Locate the cell with the specified text and output its (x, y) center coordinate. 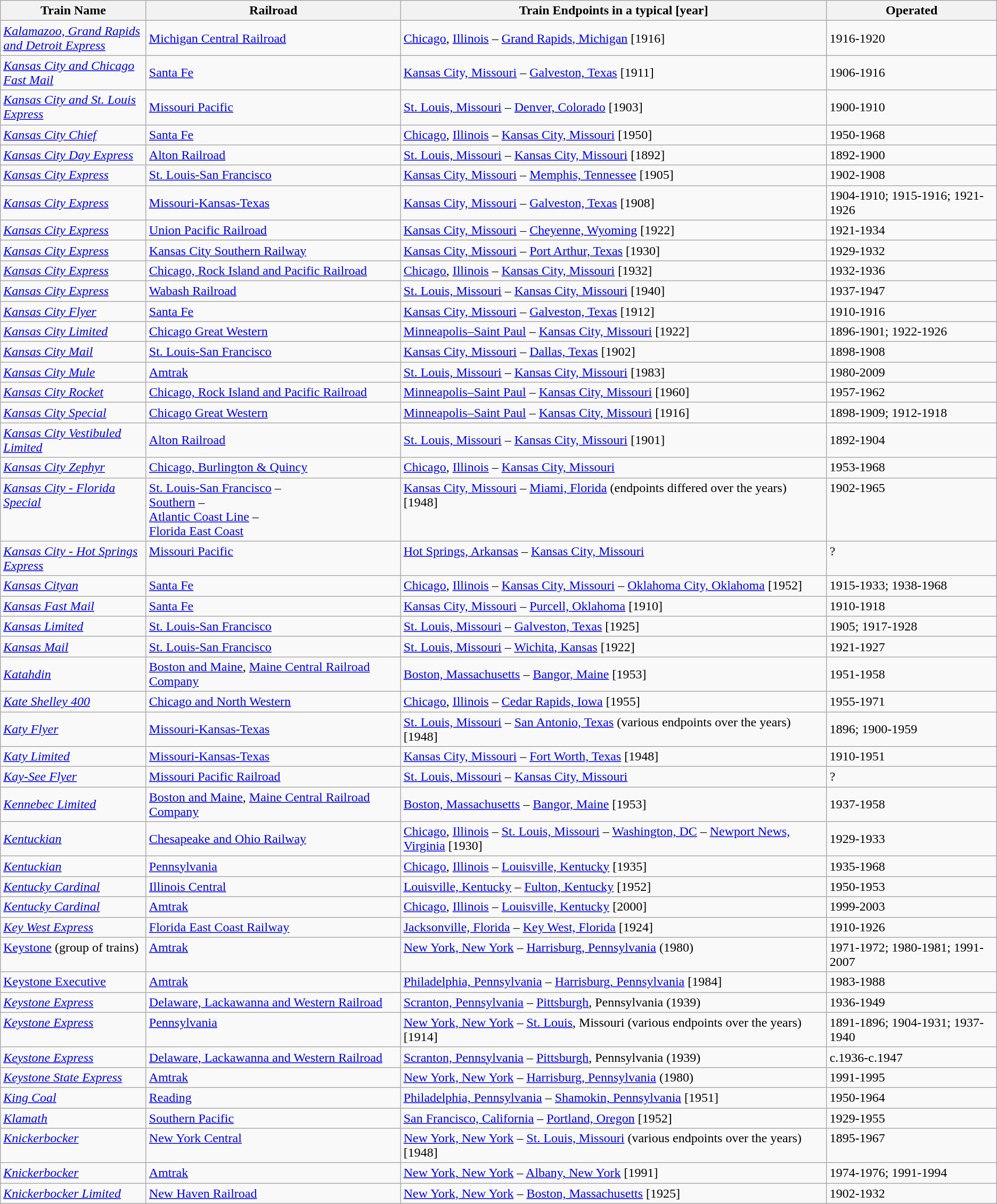
St. Louis, Missouri – Kansas City, Missouri [1901] (614, 440)
Kansas City and Chicago Fast Mail (73, 72)
1910-1951 (912, 757)
1951-1958 (912, 674)
Chicago, Illinois – Grand Rapids, Michigan [1916] (614, 38)
Kansas City Mail (73, 352)
Kansas City, Missouri – Galveston, Texas [1911] (614, 72)
1932-1936 (912, 271)
Chicago and North Western (273, 701)
1895-1967 (912, 1146)
1910-1916 (912, 312)
Keystone (group of trains) (73, 954)
1999-2003 (912, 907)
Katahdin (73, 674)
Kansas City, Missouri – Purcell, Oklahoma [1910] (614, 606)
Kansas City, Missouri – Miami, Florida (endpoints differed over the years) [1948] (614, 509)
St. Louis, Missouri – Wichita, Kansas [1922] (614, 646)
New York, New York – Albany, New York [1991] (614, 1173)
1955-1971 (912, 701)
Katy Limited (73, 757)
1935-1968 (912, 866)
Kansas City Mule (73, 372)
Kansas City Vestibuled Limited (73, 440)
St. Louis, Missouri – Kansas City, Missouri [1892] (614, 155)
King Coal (73, 1097)
Kansas City, Missouri – Memphis, Tennessee [1905] (614, 175)
Kansas City Chief (73, 135)
1980-2009 (912, 372)
1905; 1917-1928 (912, 626)
St. Louis, Missouri – Kansas City, Missouri (614, 777)
1900-1910 (912, 108)
1971-1972; 1980-1981; 1991-2007 (912, 954)
1916-1920 (912, 38)
1904-1910; 1915-1916; 1921-1926 (912, 202)
Operated (912, 11)
St. Louis, Missouri – Kansas City, Missouri [1983] (614, 372)
Klamath (73, 1118)
Keystone Executive (73, 982)
Michigan Central Railroad (273, 38)
Kansas Fast Mail (73, 606)
1910-1926 (912, 927)
St. Louis, Missouri – Denver, Colorado [1903] (614, 108)
1898-1908 (912, 352)
New York, New York – St. Louis, Missouri (various endpoints over the years) [1914] (614, 1030)
Train Endpoints in a typical [year] (614, 11)
Kansas City Limited (73, 332)
1896-1901; 1922-1926 (912, 332)
1937-1947 (912, 291)
1891-1896; 1904-1931; 1937-1940 (912, 1030)
Minneapolis–Saint Paul – Kansas City, Missouri [1960] (614, 392)
Louisville, Kentucky – Fulton, Kentucky [1952] (614, 887)
Katy Flyer (73, 728)
1921-1927 (912, 646)
Railroad (273, 11)
Chicago, Burlington & Quincy (273, 468)
1991-1995 (912, 1077)
1950-1953 (912, 887)
Chicago, Illinois – Cedar Rapids, Iowa [1955] (614, 701)
1929-1932 (912, 250)
Union Pacific Railroad (273, 230)
Kalamazoo, Grand Rapids and Detroit Express (73, 38)
Missouri Pacific Railroad (273, 777)
Chicago, Illinois – Louisville, Kentucky [2000] (614, 907)
Kansas City, Missouri – Cheyenne, Wyoming [1922] (614, 230)
Kansas City - Florida Special (73, 509)
1896; 1900-1959 (912, 728)
Wabash Railroad (273, 291)
Kansas City Rocket (73, 392)
Kansas City, Missouri – Galveston, Texas [1908] (614, 202)
Kennebec Limited (73, 804)
Train Name (73, 11)
St. Louis-San Francisco – Southern – Atlantic Coast Line – Florida East Coast (273, 509)
Chicago, Illinois – Kansas City, Missouri – Oklahoma City, Oklahoma [1952] (614, 586)
Kansas City Zephyr (73, 468)
Illinois Central (273, 887)
Kansas City, Missouri – Galveston, Texas [1912] (614, 312)
1892-1904 (912, 440)
1950-1964 (912, 1097)
Philadelphia, Pennsylvania – Harrisburg, Pennsylvania [1984] (614, 982)
Kansas City and St. Louis Express (73, 108)
Kay-See Flyer (73, 777)
1957-1962 (912, 392)
c.1936-c.1947 (912, 1057)
Kansas City Southern Railway (273, 250)
Chicago, Illinois – Kansas City, Missouri [1932] (614, 271)
1892-1900 (912, 155)
1974-1976; 1991-1994 (912, 1173)
1910-1918 (912, 606)
San Francisco, California – Portland, Oregon [1952] (614, 1118)
Florida East Coast Railway (273, 927)
New York, New York – Boston, Massachusetts [1925] (614, 1193)
St. Louis, Missouri – Galveston, Texas [1925] (614, 626)
1937-1958 (912, 804)
St. Louis, Missouri – Kansas City, Missouri [1940] (614, 291)
1902-1965 (912, 509)
Knickerbocker Limited (73, 1193)
New Haven Railroad (273, 1193)
Reading (273, 1097)
Chicago, Illinois – St. Louis, Missouri – Washington, DC – Newport News, Virginia [1930] (614, 839)
Minneapolis–Saint Paul – Kansas City, Missouri [1916] (614, 413)
1915-1933; 1938-1968 (912, 586)
Philadelphia, Pennsylvania – Shamokin, Pennsylvania [1951] (614, 1097)
Kansas City Day Express (73, 155)
Kansas City Flyer (73, 312)
1898-1909; 1912-1918 (912, 413)
1929-1955 (912, 1118)
Chicago, Illinois – Kansas City, Missouri (614, 468)
Keystone State Express (73, 1077)
St. Louis, Missouri – San Antonio, Texas (various endpoints over the years) [1948] (614, 728)
1929-1933 (912, 839)
Kansas Mail (73, 646)
New York Central (273, 1146)
1936-1949 (912, 1002)
1950-1968 (912, 135)
Hot Springs, Arkansas – Kansas City, Missouri (614, 558)
Kate Shelley 400 (73, 701)
Kansas City, Missouri – Dallas, Texas [1902] (614, 352)
Key West Express (73, 927)
Kansas Limited (73, 626)
Kansas Cityan (73, 586)
Chicago, Illinois – Kansas City, Missouri [1950] (614, 135)
New York, New York – St. Louis, Missouri (various endpoints over the years) [1948] (614, 1146)
Minneapolis–Saint Paul – Kansas City, Missouri [1922] (614, 332)
Kansas City Special (73, 413)
Chesapeake and Ohio Railway (273, 839)
Kansas City, Missouri – Fort Worth, Texas [1948] (614, 757)
1906-1916 (912, 72)
Jacksonville, Florida – Key West, Florida [1924] (614, 927)
Kansas City, Missouri – Port Arthur, Texas [1930] (614, 250)
Southern Pacific (273, 1118)
1921-1934 (912, 230)
1983-1988 (912, 982)
Chicago, Illinois – Louisville, Kentucky [1935] (614, 866)
1953-1968 (912, 468)
1902-1908 (912, 175)
Kansas City - Hot Springs Express (73, 558)
1902-1932 (912, 1193)
